Output the (x, y) coordinate of the center of the cell containing the given text.  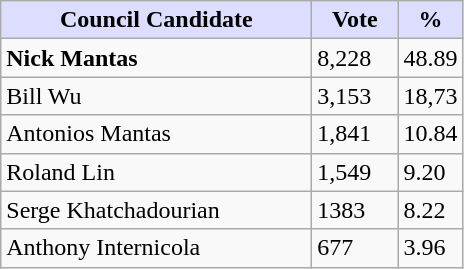
9.20 (430, 172)
8,228 (355, 58)
3,153 (355, 96)
Vote (355, 20)
1383 (355, 210)
18,73 (430, 96)
Nick Mantas (156, 58)
8.22 (430, 210)
Roland Lin (156, 172)
Bill Wu (156, 96)
3.96 (430, 248)
1,549 (355, 172)
677 (355, 248)
Serge Khatchadourian (156, 210)
Antonios Mantas (156, 134)
10.84 (430, 134)
% (430, 20)
Council Candidate (156, 20)
Anthony Internicola (156, 248)
1,841 (355, 134)
48.89 (430, 58)
